Provide the [x, y] coordinate of the cell's center where the given text is located.  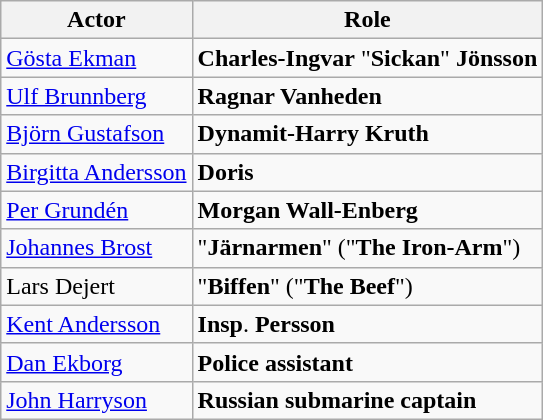
Kent Andersson [96, 324]
Ulf Brunnberg [96, 96]
Johannes Brost [96, 248]
Charles-Ingvar "Sickan" Jönsson [368, 58]
Insp. Persson [368, 324]
Gösta Ekman [96, 58]
Actor [96, 20]
Dan Ekborg [96, 362]
Ragnar Vanheden [368, 96]
Lars Dejert [96, 286]
John Harryson [96, 400]
Per Grundén [96, 210]
Role [368, 20]
Birgitta Andersson [96, 172]
Björn Gustafson [96, 134]
"Biffen" ("The Beef") [368, 286]
Morgan Wall-Enberg [368, 210]
"Järnarmen" ("The Iron-Arm") [368, 248]
Dynamit-Harry Kruth [368, 134]
Doris [368, 172]
Police assistant [368, 362]
Russian submarine captain [368, 400]
